Search for the cell housing the specified text and yield its [x, y] center coordinate. 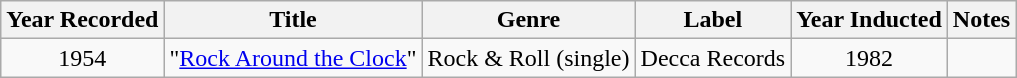
Year Inducted [870, 20]
Year Recorded [82, 20]
Notes [981, 20]
"Rock Around the Clock" [293, 58]
Genre [528, 20]
1982 [870, 58]
1954 [82, 58]
Decca Records [713, 58]
Label [713, 20]
Rock & Roll (single) [528, 58]
Title [293, 20]
